Identify which cell holds the provided text, then report its [X, Y] central coordinate. 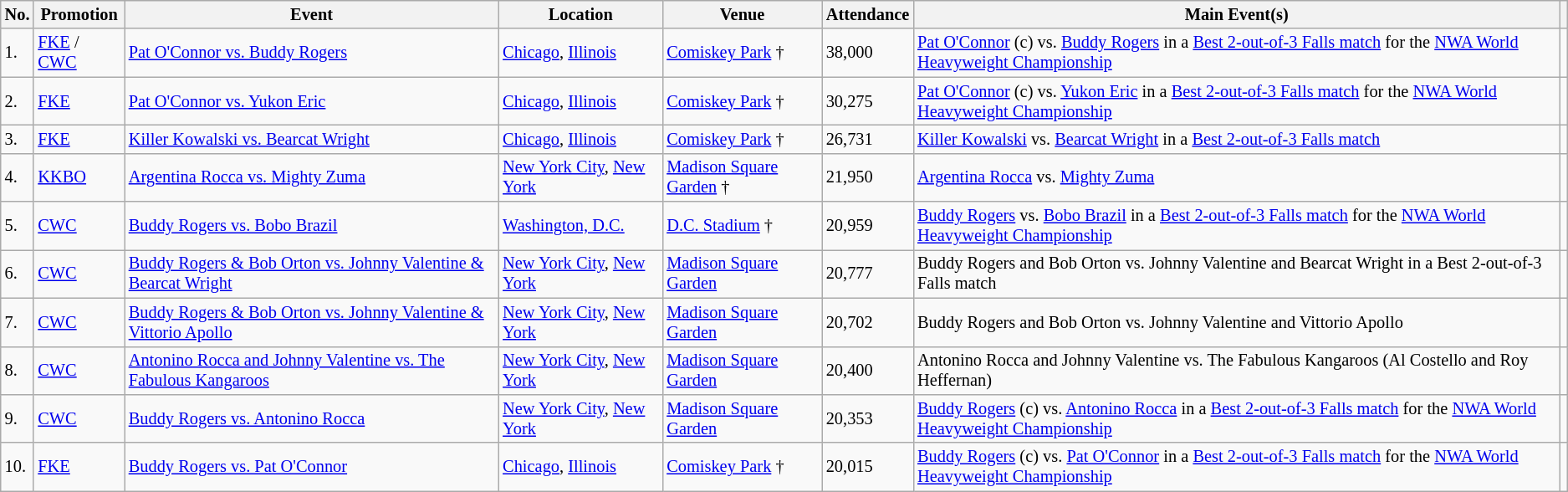
20,015 [868, 467]
Main Event(s) [1236, 14]
Madison Square Garden † [742, 177]
38,000 [868, 53]
Buddy Rogers (c) vs. Pat O'Connor in a Best 2-out-of-3 Falls match for the NWA World Heavyweight Championship [1236, 467]
Buddy Rogers and Bob Orton vs. Johnny Valentine and Bearcat Wright in a Best 2-out-of-3 Falls match [1236, 274]
Venue [742, 14]
6. [18, 274]
Pat O'Connor (c) vs. Buddy Rogers in a Best 2-out-of-3 Falls match for the NWA World Heavyweight Championship [1236, 53]
Pat O'Connor vs. Buddy Rogers [311, 53]
20,400 [868, 371]
Event [311, 14]
Killer Kowalski vs. Bearcat Wright [311, 139]
Attendance [868, 14]
4. [18, 177]
Buddy Rogers vs. Antonino Rocca [311, 418]
Antonino Rocca and Johnny Valentine vs. The Fabulous Kangaroos [311, 371]
Buddy Rogers (c) vs. Antonino Rocca in a Best 2-out-of-3 Falls match for the NWA World Heavyweight Championship [1236, 418]
Pat O'Connor vs. Yukon Eric [311, 101]
Promotion [79, 14]
D.C. Stadium † [742, 226]
Buddy Rogers & Bob Orton vs. Johnny Valentine & Bearcat Wright [311, 274]
Antonino Rocca and Johnny Valentine vs. The Fabulous Kangaroos (Al Costello and Roy Heffernan) [1236, 371]
FKE / CWC [79, 53]
20,702 [868, 322]
Killer Kowalski vs. Bearcat Wright in a Best 2-out-of-3 Falls match [1236, 139]
26,731 [868, 139]
1. [18, 53]
No. [18, 14]
9. [18, 418]
Location [580, 14]
Buddy Rogers and Bob Orton vs. Johnny Valentine and Vittorio Apollo [1236, 322]
10. [18, 467]
21,950 [868, 177]
3. [18, 139]
30,275 [868, 101]
20,777 [868, 274]
20,959 [868, 226]
Buddy Rogers vs. Pat O'Connor [311, 467]
Buddy Rogers vs. Bobo Brazil [311, 226]
20,353 [868, 418]
Buddy Rogers vs. Bobo Brazil in a Best 2-out-of-3 Falls match for the NWA World Heavyweight Championship [1236, 226]
Buddy Rogers & Bob Orton vs. Johnny Valentine & Vittorio Apollo [311, 322]
KKBO [79, 177]
7. [18, 322]
8. [18, 371]
5. [18, 226]
2. [18, 101]
Washington, D.C. [580, 226]
Pat O'Connor (c) vs. Yukon Eric in a Best 2-out-of-3 Falls match for the NWA World Heavyweight Championship [1236, 101]
